Locate the cell with the specified text and output its (x, y) center coordinate. 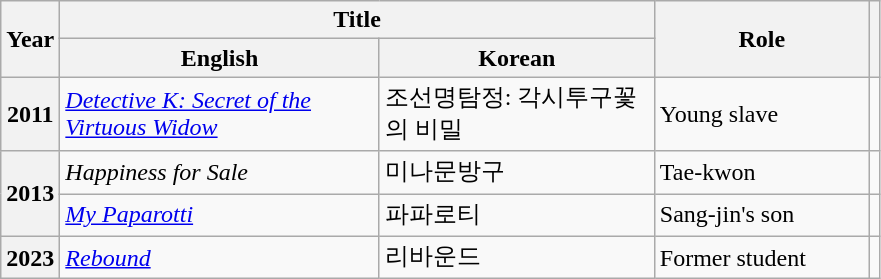
미나문방구 (516, 172)
2023 (30, 258)
Young slave (762, 114)
Rebound (220, 258)
Tae-kwon (762, 172)
조선명탐정: 각시투구꽃의 비밀 (516, 114)
Role (762, 39)
My Paparotti (220, 216)
2013 (30, 194)
Sang-jin's son (762, 216)
파파로티 (516, 216)
Korean (516, 58)
Former student (762, 258)
Happiness for Sale (220, 172)
Detective K: Secret of the Virtuous Widow (220, 114)
리바운드 (516, 258)
Title (358, 20)
English (220, 58)
2011 (30, 114)
Year (30, 39)
